Extract the [X, Y] coordinate from the center of the cell holding the provided text.  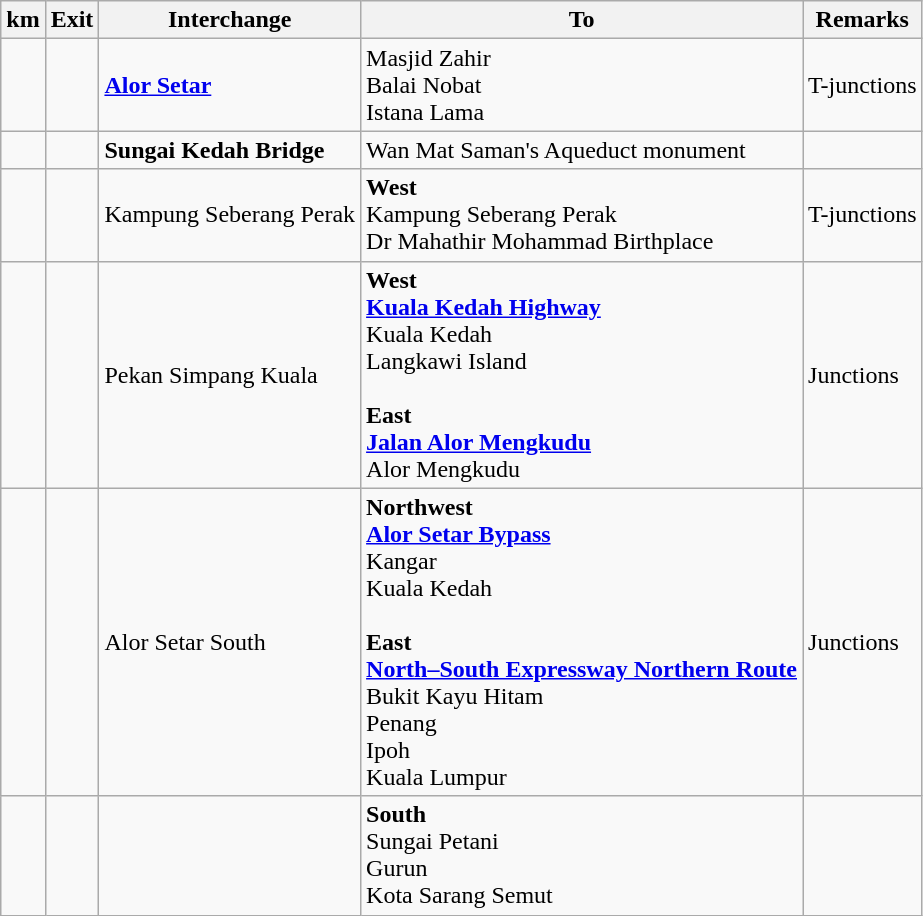
Masjid ZahirBalai NobatIstana Lama [582, 85]
To [582, 20]
NorthwestAlor Setar BypassKangarKuala KedahEast North–South Expressway Northern RouteBukit Kayu HitamPenangIpohKuala Lumpur [582, 642]
WestKampung Seberang PerakDr Mahathir Mohammad Birthplace [582, 215]
West Kuala Kedah HighwayKuala KedahLangkawi IslandEast Jalan Alor MengkuduAlor Mengkudu [582, 374]
SouthSungai PetaniGurunKota Sarang Semut [582, 856]
Kampung Seberang Perak [230, 215]
Interchange [230, 20]
Sungai Kedah Bridge [230, 150]
Alor Setar [230, 85]
Alor Setar South [230, 642]
Remarks [863, 20]
km [23, 20]
Wan Mat Saman's Aqueduct monument [582, 150]
Pekan Simpang Kuala [230, 374]
Exit [72, 20]
